Determine the [x, y] coordinate at the center of the cell enclosing the given text.  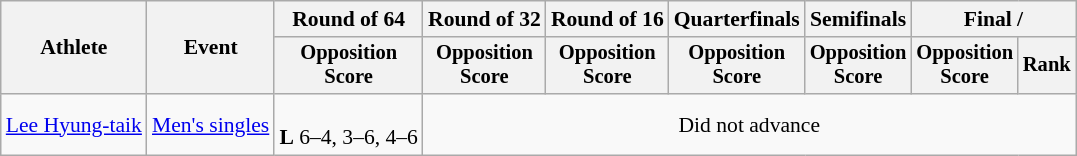
Final / [993, 19]
Rank [1047, 66]
Round of 32 [484, 19]
Men's singles [210, 124]
Quarterfinals [737, 19]
Athlete [74, 48]
Event [210, 48]
Round of 64 [348, 19]
Round of 16 [608, 19]
Semifinals [858, 19]
L 6–4, 3–6, 4–6 [348, 124]
Did not advance [750, 124]
Lee Hyung-taik [74, 124]
